Locate the cell with the specified text and output its [X, Y] center coordinate. 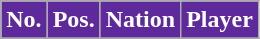
Player [220, 20]
No. [24, 20]
Pos. [74, 20]
Nation [140, 20]
